Extract the [x, y] coordinate from the center of the cell holding the provided text.  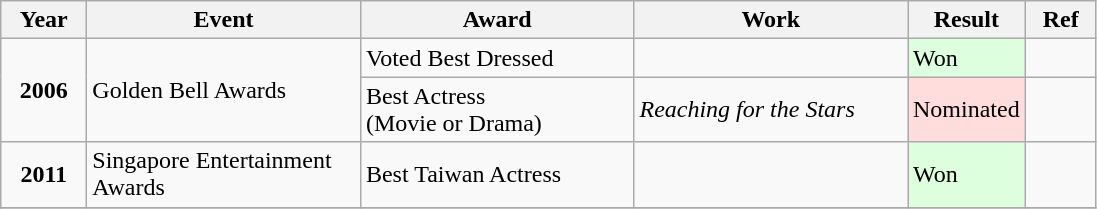
Best Taiwan Actress [497, 174]
Award [497, 20]
Nominated [967, 110]
2011 [44, 174]
Result [967, 20]
Event [224, 20]
2006 [44, 90]
Voted Best Dressed [497, 58]
Work [771, 20]
Singapore Entertainment Awards [224, 174]
Best Actress(Movie or Drama) [497, 110]
Reaching for the Stars [771, 110]
Golden Bell Awards [224, 90]
Ref [1060, 20]
Year [44, 20]
